Determine the [X, Y] coordinate at the center of the cell enclosing the given text.  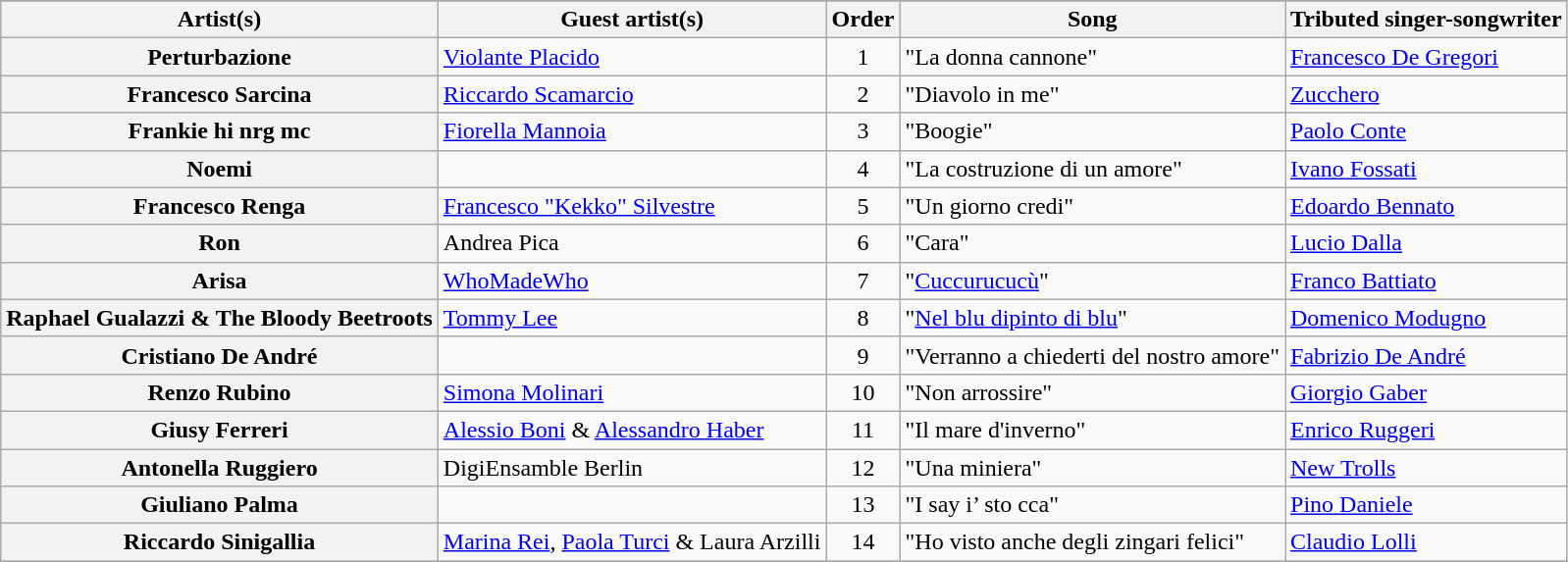
Noemi [220, 169]
Raphael Gualazzi & The Bloody Beetroots [220, 318]
Tommy Lee [632, 318]
6 [863, 243]
Riccardo Scamarcio [632, 94]
Song [1093, 20]
Tributed singer-songwriter [1427, 20]
14 [863, 542]
Giusy Ferreri [220, 430]
Giorgio Gaber [1427, 392]
"La costruzione di un amore" [1093, 169]
Franco Battiato [1427, 281]
Ivano Fossati [1427, 169]
Fabrizio De André [1427, 355]
Francesco Renga [220, 206]
Paolo Conte [1427, 131]
3 [863, 131]
"Cara" [1093, 243]
Fiorella Mannoia [632, 131]
"Boogie" [1093, 131]
Enrico Ruggeri [1427, 430]
Francesco De Gregori [1427, 57]
11 [863, 430]
12 [863, 468]
10 [863, 392]
"Una miniera" [1093, 468]
Edoardo Bennato [1427, 206]
"I say i’ sto cca" [1093, 505]
"Non arrossire" [1093, 392]
4 [863, 169]
Marina Rei, Paola Turci & Laura Arzilli [632, 542]
Andrea Pica [632, 243]
Violante Placido [632, 57]
"Diavolo in me" [1093, 94]
Artist(s) [220, 20]
"Nel blu dipinto di blu" [1093, 318]
Perturbazione [220, 57]
Giuliano Palma [220, 505]
Lucio Dalla [1427, 243]
Renzo Rubino [220, 392]
Zucchero [1427, 94]
9 [863, 355]
"Ho visto anche degli zingari felici" [1093, 542]
Frankie hi nrg mc [220, 131]
New Trolls [1427, 468]
Arisa [220, 281]
"La donna cannone" [1093, 57]
DigiEnsamble Berlin [632, 468]
Francesco Sarcina [220, 94]
Simona Molinari [632, 392]
8 [863, 318]
Domenico Modugno [1427, 318]
1 [863, 57]
Pino Daniele [1427, 505]
WhoMadeWho [632, 281]
Riccardo Sinigallia [220, 542]
Ron [220, 243]
7 [863, 281]
Claudio Lolli [1427, 542]
5 [863, 206]
Guest artist(s) [632, 20]
"Il mare d'inverno" [1093, 430]
Antonella Ruggiero [220, 468]
"Cuccurucucù" [1093, 281]
Francesco "Kekko" Silvestre [632, 206]
Cristiano De André [220, 355]
2 [863, 94]
Order [863, 20]
"Un giorno credi" [1093, 206]
Alessio Boni & Alessandro Haber [632, 430]
13 [863, 505]
"Verranno a chiederti del nostro amore" [1093, 355]
